Determine the [x, y] coordinate at the center of the cell enclosing the given text.  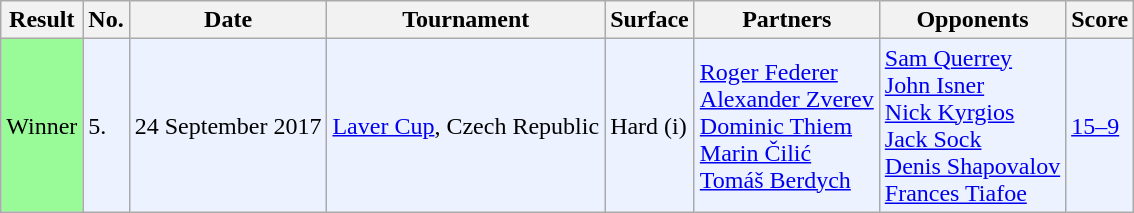
Date [228, 20]
Result [42, 20]
Surface [650, 20]
Tournament [466, 20]
Laver Cup, Czech Republic [466, 126]
Score [1100, 20]
Roger Federer Alexander Zverev Dominic Thiem Marin Čilić Tomáš Berdych [786, 126]
Partners [786, 20]
15–9 [1100, 126]
Opponents [972, 20]
Sam Querrey John Isner Nick Kyrgios Jack Sock Denis Shapovalov Frances Tiafoe [972, 126]
24 September 2017 [228, 126]
Hard (i) [650, 126]
No. [106, 20]
5. [106, 126]
Winner [42, 126]
